Capture the cell that displays the provided text and extract its (X, Y) central coordinate. 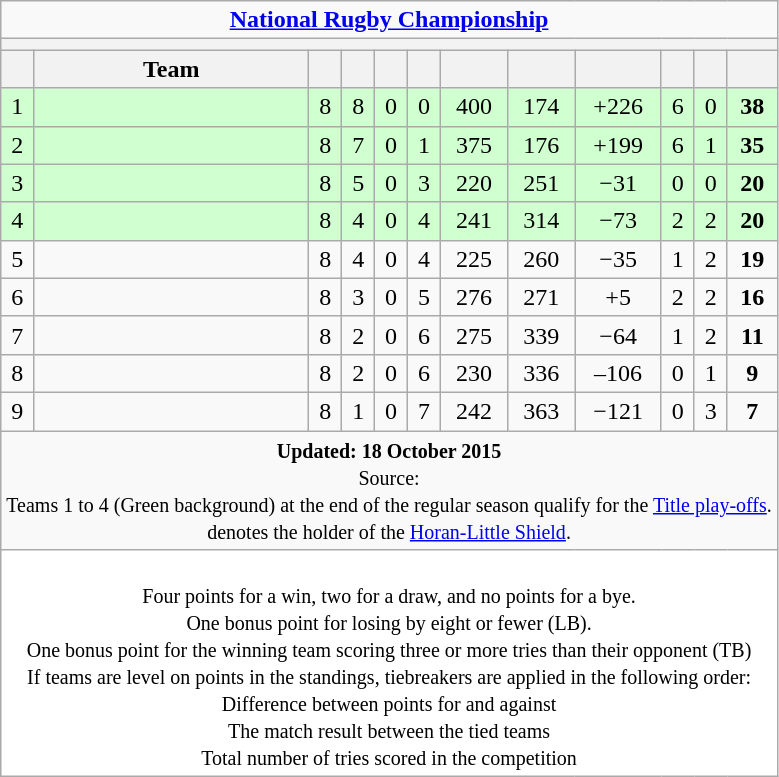
314 (542, 221)
275 (474, 335)
−73 (618, 221)
−64 (618, 335)
276 (474, 297)
19 (752, 259)
+226 (618, 107)
+199 (618, 145)
11 (752, 335)
242 (474, 411)
+5 (618, 297)
Team (172, 69)
225 (474, 259)
National Rugby Championship (390, 20)
176 (542, 145)
400 (474, 107)
−121 (618, 411)
241 (474, 221)
220 (474, 183)
230 (474, 373)
260 (542, 259)
339 (542, 335)
35 (752, 145)
375 (474, 145)
251 (542, 183)
174 (542, 107)
16 (752, 297)
38 (752, 107)
336 (542, 373)
−31 (618, 183)
−35 (618, 259)
271 (542, 297)
363 (542, 411)
–106 (618, 373)
